Pinpoint the cell where the given text exists, returning its [X, Y] midpoint coordinate. 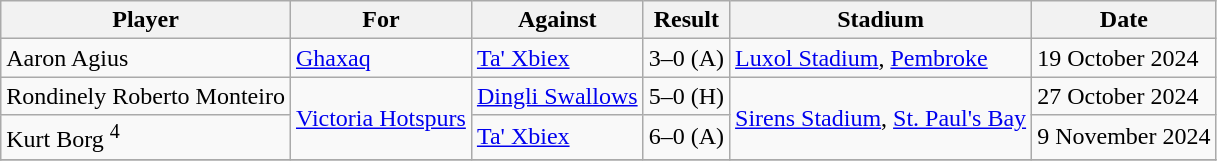
3–0 (A) [686, 58]
Sirens Stadium, St. Paul's Bay [881, 118]
Ghaxaq [380, 58]
Victoria Hotspurs [380, 118]
Date [1124, 20]
Aaron Agius [146, 58]
19 October 2024 [1124, 58]
Stadium [881, 20]
Dingli Swallows [557, 96]
Rondinely Roberto Monteiro [146, 96]
27 October 2024 [1124, 96]
6–0 (A) [686, 138]
For [380, 20]
9 November 2024 [1124, 138]
Result [686, 20]
Player [146, 20]
5–0 (H) [686, 96]
Luxol Stadium, Pembroke [881, 58]
Kurt Borg 4 [146, 138]
Against [557, 20]
